Find where the given text appears and provide that cell's center as [X, Y] coordinate. 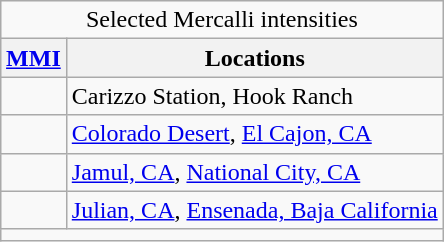
Colorado Desert, El Cajon, CA [254, 134]
Jamul, CA, National City, CA [254, 172]
Selected Mercalli intensities [222, 20]
Locations [254, 58]
Carizzo Station, Hook Ranch [254, 96]
MMI [34, 58]
Julian, CA, Ensenada, Baja California [254, 210]
